Scan for the cell matching the given text and deliver its [X, Y] coordinate at center. 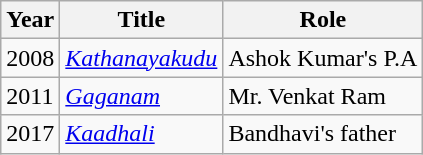
Ashok Kumar's P.A [323, 58]
Role [323, 20]
Gaganam [142, 96]
2017 [30, 134]
Kathanayakudu [142, 58]
Kaadhali [142, 134]
2008 [30, 58]
2011 [30, 96]
Year [30, 20]
Bandhavi's father [323, 134]
Mr. Venkat Ram [323, 96]
Title [142, 20]
